Search for the cell housing the specified text and yield its [x, y] center coordinate. 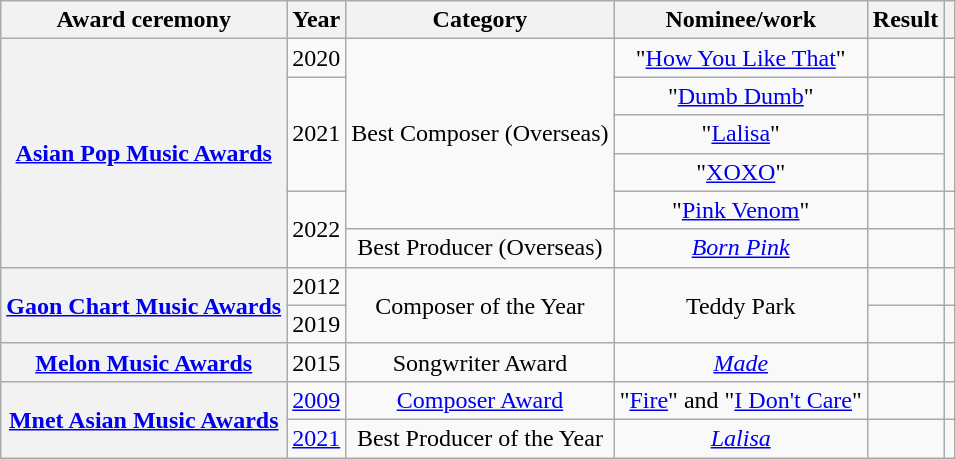
Year [316, 20]
2009 [316, 400]
Melon Music Awards [144, 362]
"Pink Venom" [740, 210]
Teddy Park [740, 305]
Nominee/work [740, 20]
Result [905, 20]
Mnet Asian Music Awards [144, 419]
Best Producer (Overseas) [480, 248]
Best Composer (Overseas) [480, 134]
2012 [316, 286]
2020 [316, 58]
Composer Award [480, 400]
Songwriter Award [480, 362]
Gaon Chart Music Awards [144, 305]
Born Pink [740, 248]
2022 [316, 229]
"Fire" and "I Don't Care" [740, 400]
"Dumb Dumb" [740, 96]
Lalisa [740, 438]
2015 [316, 362]
Category [480, 20]
2019 [316, 324]
Made [740, 362]
"XOXO" [740, 172]
Award ceremony [144, 20]
"How You Like That" [740, 58]
"Lalisa" [740, 134]
Best Producer of the Year [480, 438]
Composer of the Year [480, 305]
Asian Pop Music Awards [144, 153]
